Determine the [X, Y] coordinate at the center of the cell enclosing the given text.  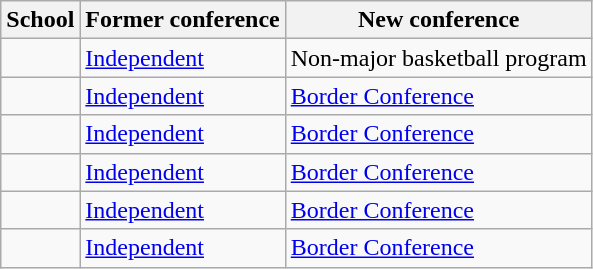
New conference [438, 20]
Former conference [182, 20]
Non-major basketball program [438, 58]
School [40, 20]
